Output the [X, Y] coordinate of the center of the cell containing the given text.  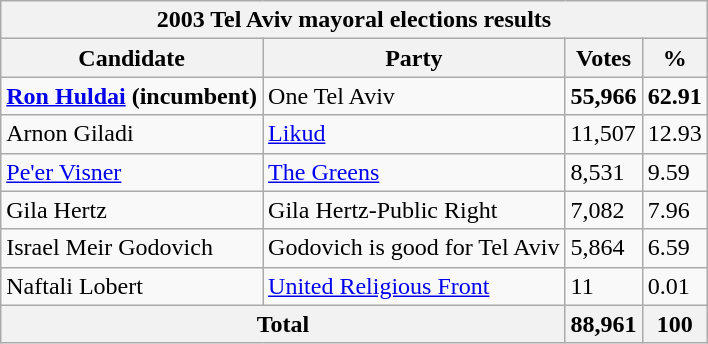
Arnon Giladi [132, 134]
0.01 [674, 286]
7.96 [674, 210]
Ron Huldai (incumbent) [132, 96]
Gila Hertz [132, 210]
5,864 [604, 248]
Votes [604, 58]
2003 Tel Aviv mayoral elections results [354, 20]
Party [414, 58]
Likud [414, 134]
12.93 [674, 134]
7,082 [604, 210]
6.59 [674, 248]
Godovich is good for Tel Aviv [414, 248]
Pe'er Visner [132, 172]
The Greens [414, 172]
Candidate [132, 58]
11,507 [604, 134]
Israel Meir Godovich [132, 248]
55,966 [604, 96]
11 [604, 286]
% [674, 58]
United Religious Front [414, 286]
62.91 [674, 96]
88,961 [604, 324]
8,531 [604, 172]
Naftali Lobert [132, 286]
9.59 [674, 172]
Gila Hertz-Public Right [414, 210]
100 [674, 324]
One Tel Aviv [414, 96]
Total [283, 324]
